Pinpoint the cell where the given text exists, returning its (x, y) midpoint coordinate. 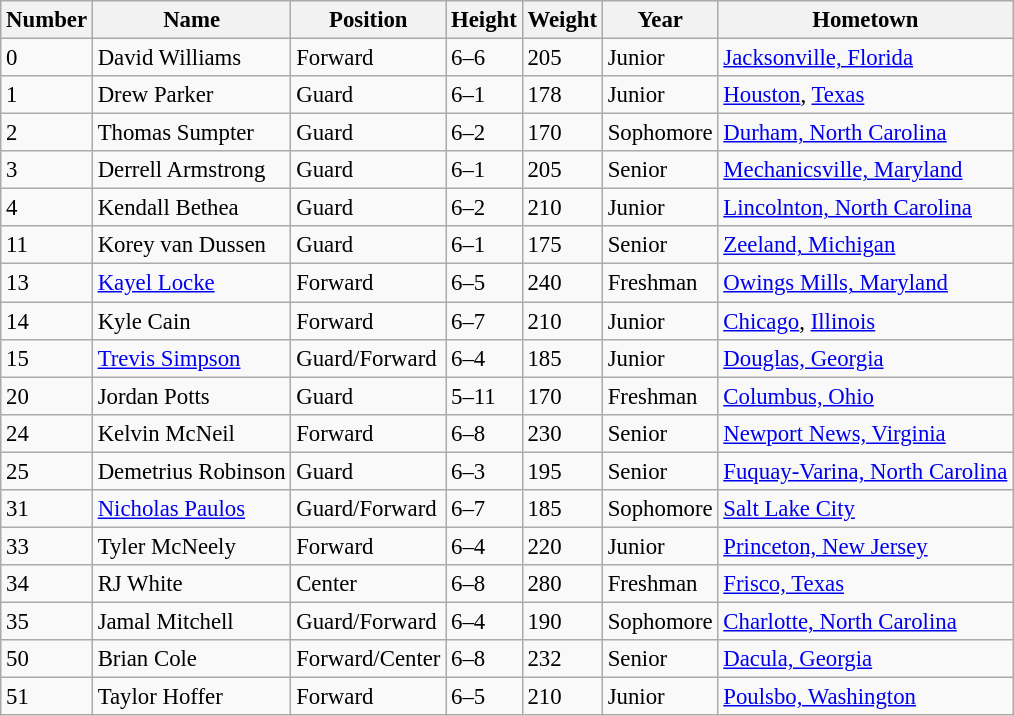
11 (47, 245)
Durham, North Carolina (866, 133)
4 (47, 208)
Center (368, 584)
50 (47, 659)
Frisco, Texas (866, 584)
Salt Lake City (866, 509)
Poulsbo, Washington (866, 697)
1 (47, 95)
230 (562, 433)
Drew Parker (192, 95)
178 (562, 95)
Kendall Bethea (192, 208)
35 (47, 621)
51 (47, 697)
Forward/Center (368, 659)
2 (47, 133)
Charlotte, North Carolina (866, 621)
240 (562, 283)
Columbus, Ohio (866, 396)
Kelvin McNeil (192, 433)
Nicholas Paulos (192, 509)
Brian Cole (192, 659)
13 (47, 283)
Weight (562, 20)
20 (47, 396)
6–6 (484, 58)
Houston, Texas (866, 95)
Kyle Cain (192, 321)
Derrell Armstrong (192, 170)
0 (47, 58)
31 (47, 509)
5–11 (484, 396)
6–3 (484, 471)
David Williams (192, 58)
Name (192, 20)
190 (562, 621)
Korey van Dussen (192, 245)
Taylor Hoffer (192, 697)
Demetrius Robinson (192, 471)
Owings Mills, Maryland (866, 283)
Position (368, 20)
3 (47, 170)
24 (47, 433)
Year (660, 20)
220 (562, 546)
25 (47, 471)
175 (562, 245)
33 (47, 546)
14 (47, 321)
Hometown (866, 20)
Douglas, Georgia (866, 358)
Jacksonville, Florida (866, 58)
Chicago, Illinois (866, 321)
Lincolnton, North Carolina (866, 208)
Jamal Mitchell (192, 621)
Fuquay-Varina, North Carolina (866, 471)
Height (484, 20)
Dacula, Georgia (866, 659)
232 (562, 659)
Thomas Sumpter (192, 133)
RJ White (192, 584)
280 (562, 584)
195 (562, 471)
Trevis Simpson (192, 358)
15 (47, 358)
Princeton, New Jersey (866, 546)
Number (47, 20)
Zeeland, Michigan (866, 245)
Newport News, Virginia (866, 433)
Tyler McNeely (192, 546)
Kayel Locke (192, 283)
Jordan Potts (192, 396)
Mechanicsville, Maryland (866, 170)
34 (47, 584)
